Return the [X, Y] coordinate for the center point of the cell that contains the specified text.  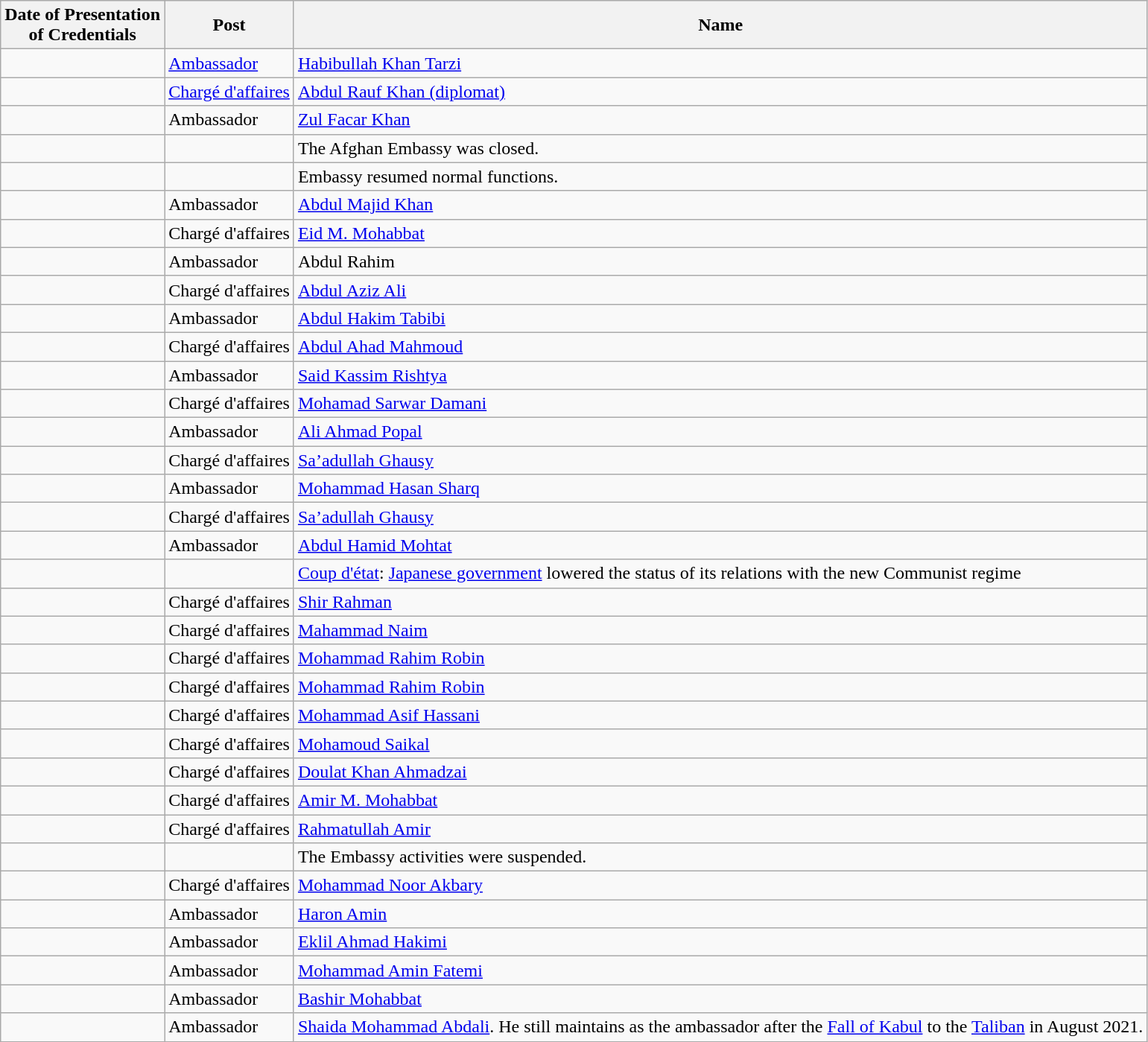
Habibullah Khan Tarzi [720, 63]
Haron Amin [720, 914]
Abdul Rauf Khan (diplomat) [720, 92]
Amir M. Mohabbat [720, 800]
Mahammad Naim [720, 630]
Doulat Khan Ahmadzai [720, 772]
Mohamad Sarwar Damani [720, 404]
Eklil Ahmad Hakimi [720, 942]
Abdul Ahad Mahmoud [720, 346]
Name [720, 25]
The Afghan Embassy was closed. [720, 148]
The Embassy activities were suspended. [720, 857]
Abdul Majid Khan [720, 205]
Mohammad Hasan Sharq [720, 489]
Mohammad Noor Akbary [720, 886]
Embassy resumed normal functions. [720, 177]
Mohammad Asif Hassani [720, 715]
Abdul Hakim Tabibi [720, 318]
Mohamoud Saikal [720, 743]
Coup d'état: Japanese government lowered the status of its relations with the new Communist regime [720, 574]
Mohammad Amin Fatemi [720, 970]
Zul Facar Khan [720, 120]
Shir Rahman [720, 602]
Date of Presentationof Credentials [83, 25]
Rahmatullah Amir [720, 829]
Shaida Mohammad Abdali. He still maintains as the ambassador after the Fall of Kabul to the Taliban in August 2021. [720, 1027]
Abdul Aziz Ali [720, 290]
Abdul Rahim [720, 261]
Bashir Mohabbat [720, 999]
Eid M. Mohabbat [720, 233]
Said Kassim Rishtya [720, 375]
Ali Ahmad Popal [720, 432]
Post [229, 25]
Abdul Hamid Mohtat [720, 545]
